Determine the [x, y] coordinate at the center of the cell enclosing the given text.  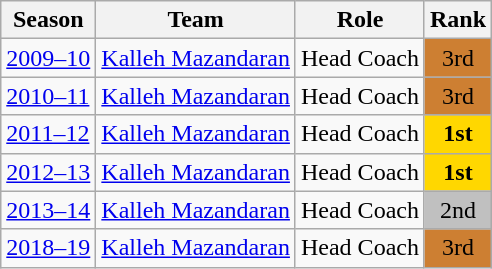
Team [196, 20]
Role [360, 20]
2012–13 [48, 172]
Rank [458, 20]
2nd [458, 210]
Season [48, 20]
2010–11 [48, 96]
2009–10 [48, 58]
2013–14 [48, 210]
2018–19 [48, 248]
2011–12 [48, 134]
